Pinpoint the cell where the given text exists, returning its [x, y] midpoint coordinate. 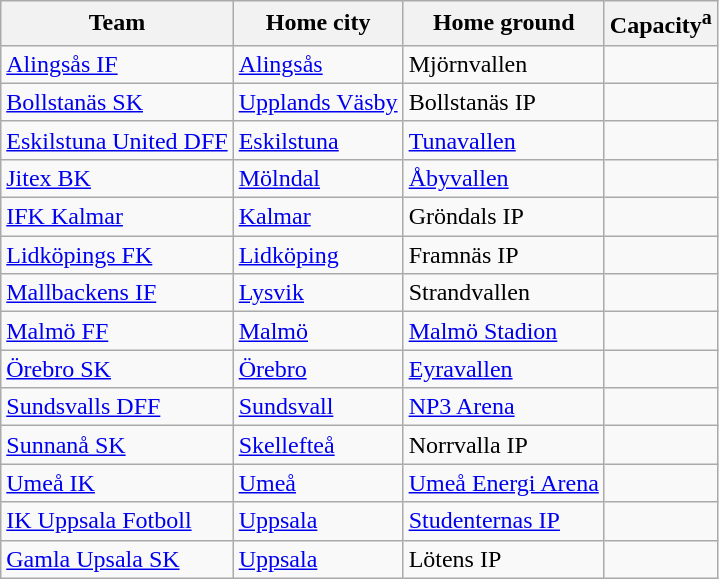
Home ground [504, 24]
Mölndal [318, 178]
Åbyvallen [504, 178]
Studenternas IP [504, 521]
Norrvalla IP [504, 445]
Kalmar [318, 217]
Malmö FF [117, 331]
Gröndals IP [504, 217]
Eyravallen [504, 369]
Malmö Stadion [504, 331]
Team [117, 24]
Örebro SK [117, 369]
Bollstanäs IP [504, 102]
Sundsvalls DFF [117, 407]
Örebro [318, 369]
Sundsvall [318, 407]
Capacitya [660, 24]
Mjörnvallen [504, 64]
IFK Kalmar [117, 217]
Gamla Upsala SK [117, 559]
Alingsås [318, 64]
Lysvik [318, 293]
Eskilstuna [318, 140]
Sunnanå SK [117, 445]
Malmö [318, 331]
NP3 Arena [504, 407]
Jitex BK [117, 178]
IK Uppsala Fotboll [117, 521]
Skellefteå [318, 445]
Umeå IK [117, 483]
Tunavallen [504, 140]
Umeå Energi Arena [504, 483]
Framnäs IP [504, 255]
Alingsås IF [117, 64]
Lidköping [318, 255]
Strandvallen [504, 293]
Upplands Väsby [318, 102]
Home city [318, 24]
Bollstanäs SK [117, 102]
Lidköpings FK [117, 255]
Mallbackens IF [117, 293]
Lötens IP [504, 559]
Eskilstuna United DFF [117, 140]
Umeå [318, 483]
